Output the [X, Y] coordinate of the center of the cell containing the given text.  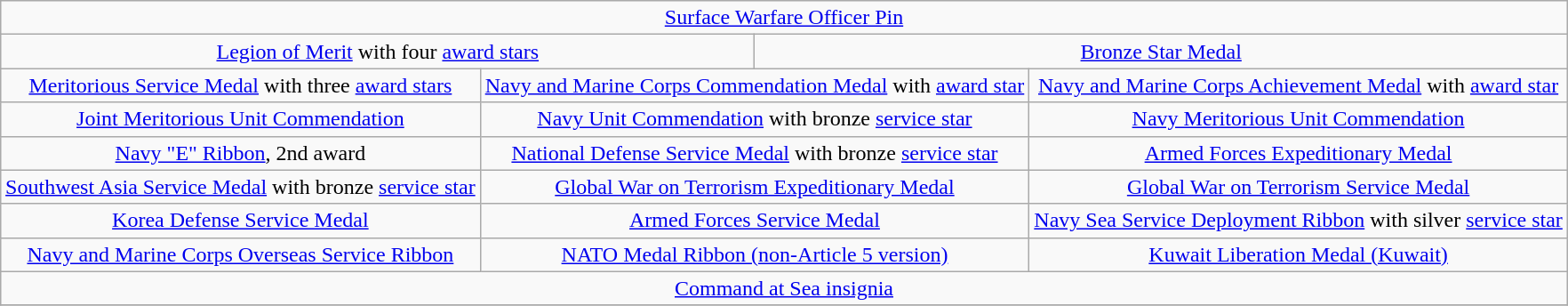
Navy and Marine Corps Achievement Medal with award star [1299, 85]
Kuwait Liberation Medal (Kuwait) [1299, 254]
Armed Forces Expeditionary Medal [1299, 153]
Legion of Merit with four award stars [378, 52]
Navy and Marine Corps Overseas Service Ribbon [241, 254]
Navy Unit Commendation with bronze service star [755, 119]
Bronze Star Medal [1161, 52]
Navy Meritorious Unit Commendation [1299, 119]
Surface Warfare Officer Pin [784, 18]
Armed Forces Service Medal [755, 221]
Global War on Terrorism Service Medal [1299, 187]
NATO Medal Ribbon (non-Article 5 version) [755, 254]
Southwest Asia Service Medal with bronze service star [241, 187]
Meritorious Service Medal with three award stars [241, 85]
Navy and Marine Corps Commendation Medal with award star [755, 85]
Navy Sea Service Deployment Ribbon with silver service star [1299, 221]
Navy "E" Ribbon, 2nd award [241, 153]
Command at Sea insignia [784, 288]
Joint Meritorious Unit Commendation [241, 119]
Korea Defense Service Medal [241, 221]
Global War on Terrorism Expeditionary Medal [755, 187]
National Defense Service Medal with bronze service star [755, 153]
